From the cell containing the given text, extract its center point as (x, y) coordinate. 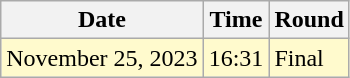
16:31 (236, 58)
Round (309, 20)
Date (102, 20)
Final (309, 58)
Time (236, 20)
November 25, 2023 (102, 58)
